Find where the given text appears and provide that cell's center as [x, y] coordinate. 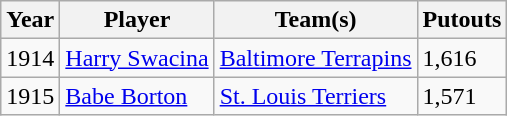
Harry Swacina [137, 58]
1,616 [462, 58]
St. Louis Terriers [316, 96]
1914 [30, 58]
Putouts [462, 20]
Team(s) [316, 20]
Player [137, 20]
Baltimore Terrapins [316, 58]
Year [30, 20]
1915 [30, 96]
1,571 [462, 96]
Babe Borton [137, 96]
